Detect which cell encompasses the target text, then output its (x, y) center coordinate. 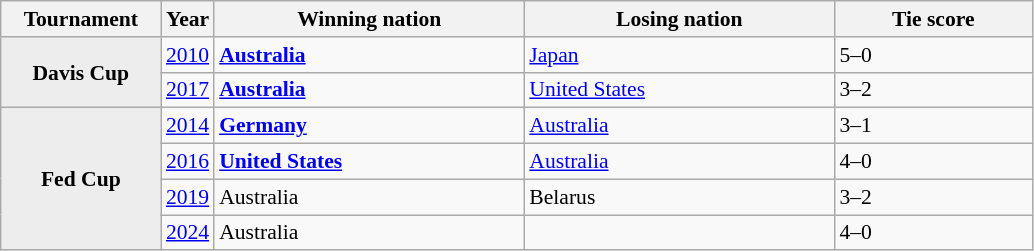
Fed Cup (81, 179)
2010 (188, 55)
Tie score (933, 19)
2017 (188, 90)
2014 (188, 126)
5–0 (933, 55)
Belarus (679, 197)
Japan (679, 55)
Winning nation (369, 19)
Davis Cup (81, 72)
Losing nation (679, 19)
Germany (369, 126)
3–1 (933, 126)
2024 (188, 233)
Tournament (81, 19)
2016 (188, 162)
Year (188, 19)
2019 (188, 197)
